Locate the cell with the specified text and output its (x, y) center coordinate. 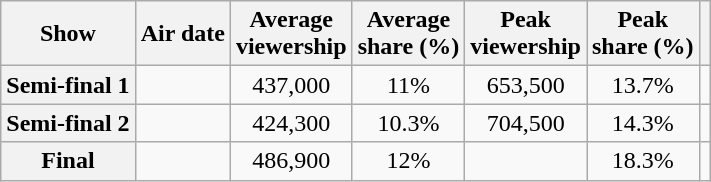
653,500 (526, 85)
12% (408, 161)
11% (408, 85)
486,900 (291, 161)
Averageshare (%) (408, 34)
424,300 (291, 123)
Peakviewership (526, 34)
Final (68, 161)
Averageviewership (291, 34)
10.3% (408, 123)
Air date (182, 34)
Semi-final 1 (68, 85)
Show (68, 34)
437,000 (291, 85)
13.7% (642, 85)
14.3% (642, 123)
18.3% (642, 161)
Semi-final 2 (68, 123)
704,500 (526, 123)
Peakshare (%) (642, 34)
